Detect which cell encompasses the target text, then output its (X, Y) center coordinate. 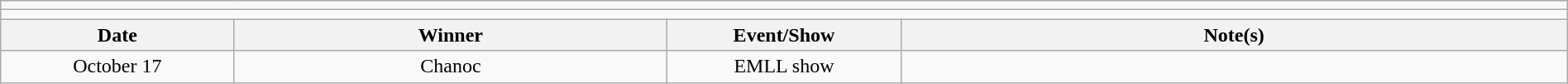
Event/Show (784, 35)
EMLL show (784, 67)
Winner (451, 35)
Date (117, 35)
Note(s) (1234, 35)
Chanoc (451, 67)
October 17 (117, 67)
